Locate the cell with the specified text and output its [X, Y] center coordinate. 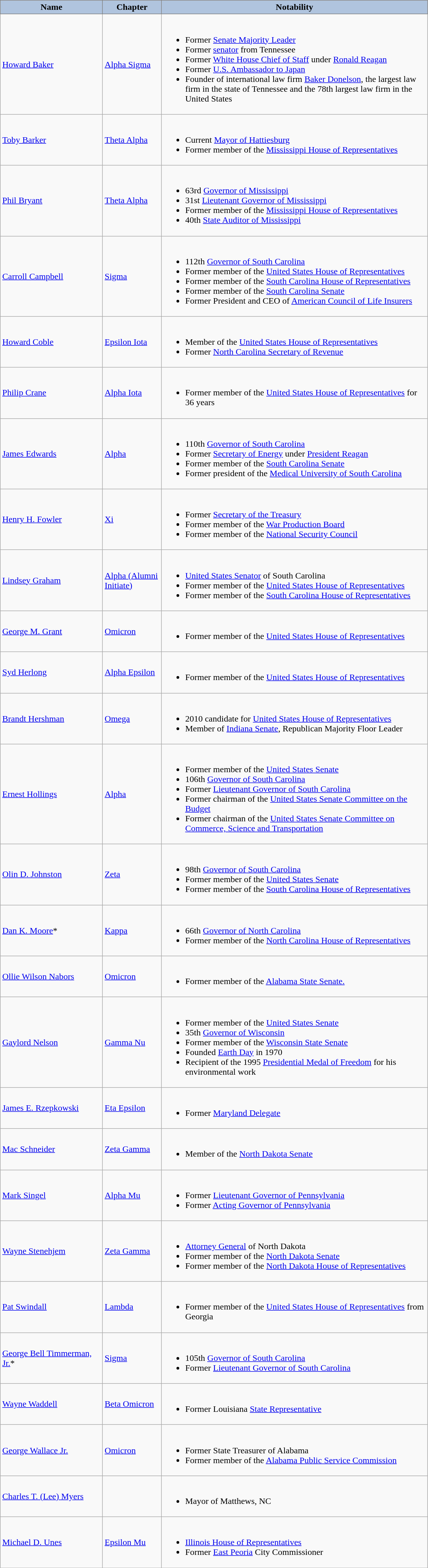
Toby Barker [52, 140]
Beta Omicron [132, 1404]
Wayne Stenehjem [52, 1251]
Xi [132, 519]
James E. Rzepkowski [52, 1108]
Ollie Wilson Nabors [52, 976]
Carroll Campbell [52, 276]
Brandt Hershman [52, 719]
Mark Singel [52, 1195]
Philip Crane [52, 393]
Former Louisiana State Representative [294, 1404]
Pat Swindall [52, 1307]
George M. Grant [52, 631]
Illinois House of RepresentativesFormer East Peoria City Commissioner [294, 1542]
Alpha Sigma [132, 64]
Dan K. Moore* [52, 931]
Former member of the United States House of Representatives from Georgia [294, 1307]
Former Secretary of the TreasuryFormer member of the War Production BoardFormer member of the National Security Council [294, 519]
Name [52, 7]
Omega [132, 719]
George Bell Timmerman, Jr.* [52, 1358]
Zeta [132, 874]
66th Governor of North CarolinaFormer member of the North Carolina House of Representatives [294, 931]
Epsilon Iota [132, 342]
Epsilon Mu [132, 1542]
Former State Treasurer of AlabamaFormer member of the Alabama Public Service Commission [294, 1450]
Former member of the United States House of Representatives for 36 years [294, 393]
Lindsey Graham [52, 580]
Alpha (Alumni Initiate) [132, 580]
Gaylord Nelson [52, 1042]
2010 candidate for United States House of RepresentativesMember of Indiana Senate, Republican Majority Floor Leader [294, 719]
Charles T. (Lee) Myers [52, 1496]
Eta Epsilon [132, 1108]
Attorney General of North DakotaFormer member of the North Dakota SenateFormer member of the North Dakota House of Representatives [294, 1251]
Howard Coble [52, 342]
Michael D. Unes [52, 1542]
Former member of the Alabama State Senate. [294, 976]
Lambda [132, 1307]
Wayne Waddell [52, 1404]
Current Mayor of HattiesburgFormer member of the Mississippi House of Representatives [294, 140]
Olin D. Johnston [52, 874]
Phil Bryant [52, 201]
Gamma Nu [132, 1042]
Alpha Epsilon [132, 672]
James Edwards [52, 454]
Notability [294, 7]
Mac Schneider [52, 1149]
Member of the North Dakota Senate [294, 1149]
Former Lieutenant Governor of PennsylvaniaFormer Acting Governor of Pennsylvania [294, 1195]
George Wallace Jr. [52, 1450]
Alpha Iota [132, 393]
Howard Baker [52, 64]
Kappa [132, 931]
Ernest Hollings [52, 794]
Henry H. Fowler [52, 519]
105th Governor of South CarolinaFormer Lieutenant Governor of South Carolina [294, 1358]
Former Maryland Delegate [294, 1108]
Chapter [132, 7]
Member of the United States House of RepresentativesFormer North Carolina Secretary of Revenue [294, 342]
Syd Herlong [52, 672]
98th Governor of South CarolinaFormer member of the United States SenateFormer member of the South Carolina House of Representatives [294, 874]
Mayor of Matthews, NC [294, 1496]
Alpha Mu [132, 1195]
